Capture the cell that displays the provided text and extract its (x, y) central coordinate. 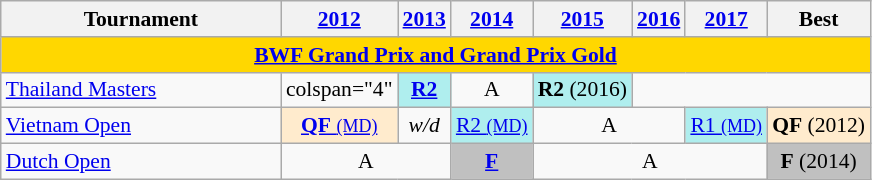
Thailand Masters (141, 90)
2013 (424, 19)
QF (MD) (340, 126)
R2 (424, 90)
R2 (2016) (582, 90)
Best (818, 19)
R2 (MD) (492, 126)
2014 (492, 19)
Vietnam Open (141, 126)
Dutch Open (141, 162)
R1 (MD) (726, 126)
QF (2012) (818, 126)
Tournament (141, 19)
2016 (658, 19)
2015 (582, 19)
w/d (424, 126)
F (2014) (818, 162)
F (492, 162)
BWF Grand Prix and Grand Prix Gold (436, 55)
2017 (726, 19)
2012 (340, 19)
colspan="4" (340, 90)
